Return the [X, Y] coordinate for the center point of the cell that contains the specified text.  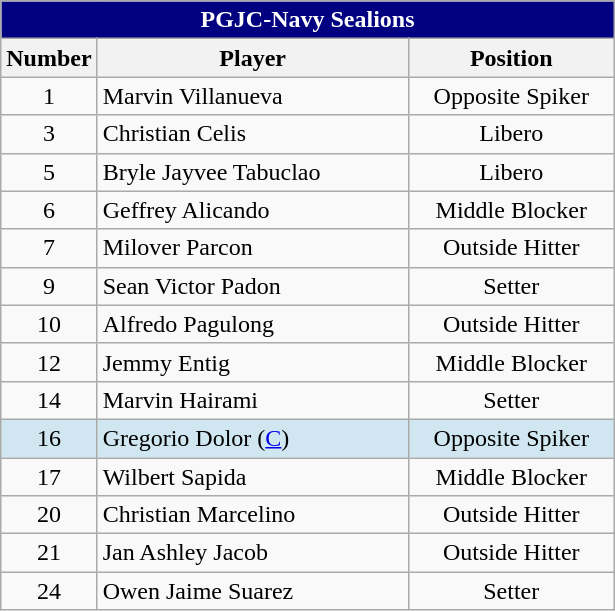
Owen Jaime Suarez [252, 591]
Milover Parcon [252, 248]
Jan Ashley Jacob [252, 553]
7 [49, 248]
24 [49, 591]
Christian Marcelino [252, 515]
Number [49, 58]
Bryle Jayvee Tabuclao [252, 172]
Jemmy Entig [252, 362]
Gregorio Dolor (C) [252, 438]
21 [49, 553]
Marvin Villanueva [252, 96]
Wilbert Sapida [252, 477]
5 [49, 172]
1 [49, 96]
Alfredo Pagulong [252, 324]
10 [49, 324]
Marvin Hairami [252, 400]
PGJC-Navy Sealions [308, 20]
Christian Celis [252, 134]
12 [49, 362]
20 [49, 515]
9 [49, 286]
6 [49, 210]
17 [49, 477]
Player [252, 58]
Geffrey Alicando [252, 210]
3 [49, 134]
14 [49, 400]
Position [511, 58]
16 [49, 438]
Sean Victor Padon [252, 286]
